Return [x, y] of the center of cell containing provided text 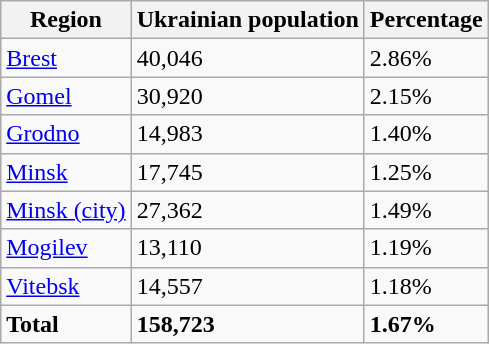
Minsk [66, 172]
27,362 [248, 210]
14,557 [248, 286]
Brest [66, 58]
1.40% [426, 134]
Ukrainian population [248, 20]
1.67% [426, 324]
1.19% [426, 248]
30,920 [248, 96]
13,110 [248, 248]
158,723 [248, 324]
2.86% [426, 58]
17,745 [248, 172]
Total [66, 324]
Mogilev [66, 248]
1.25% [426, 172]
1.18% [426, 286]
Vitebsk [66, 286]
Percentage [426, 20]
Gomel [66, 96]
Region [66, 20]
Grodno [66, 134]
14,983 [248, 134]
40,046 [248, 58]
1.49% [426, 210]
Minsk (city) [66, 210]
2.15% [426, 96]
